From the cell containing the given text, extract its center point as [x, y] coordinate. 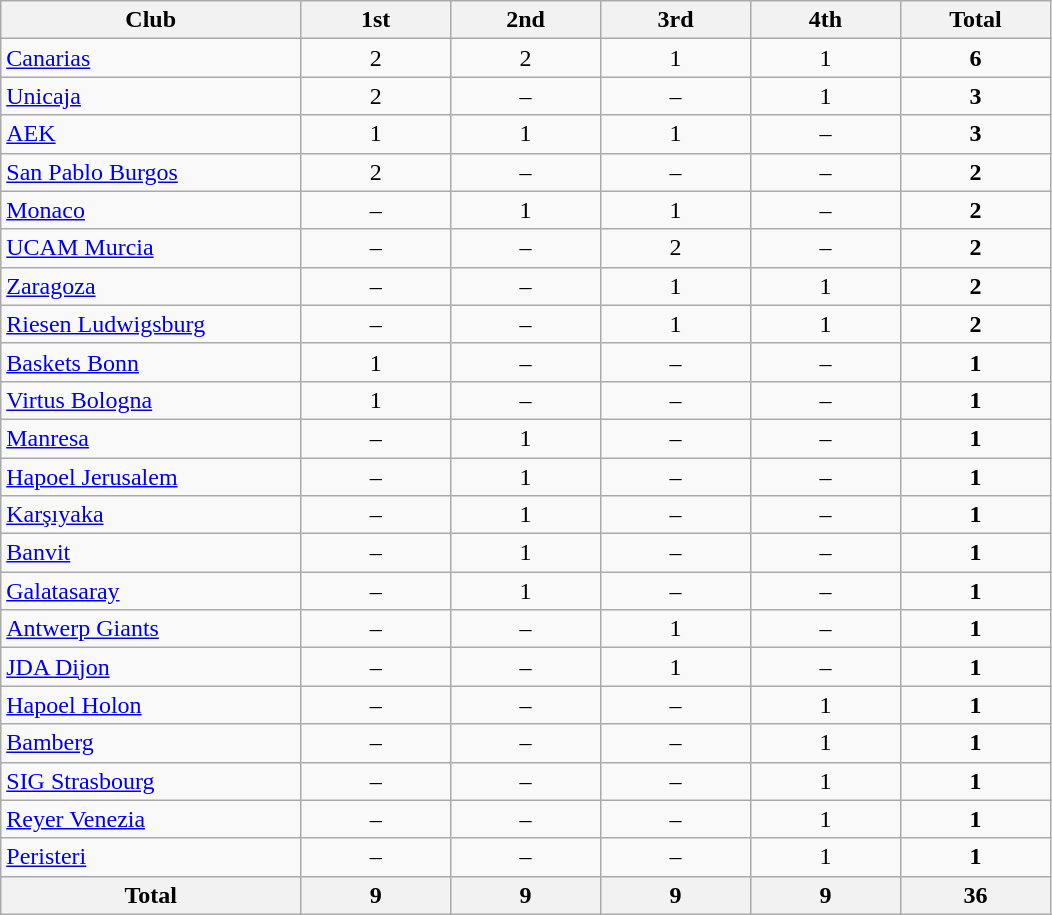
Antwerp Giants [151, 629]
Unicaja [151, 96]
UCAM Murcia [151, 248]
JDA Dijon [151, 667]
Peristeri [151, 857]
Bamberg [151, 743]
Baskets Bonn [151, 362]
4th [826, 20]
Hapoel Holon [151, 705]
Zaragoza [151, 286]
Canarias [151, 58]
AEK [151, 134]
Club [151, 20]
Hapoel Jerusalem [151, 477]
San Pablo Burgos [151, 172]
2nd [526, 20]
Manresa [151, 438]
Reyer Venezia [151, 819]
1st [376, 20]
Karşıyaka [151, 515]
Galatasaray [151, 591]
Virtus Bologna [151, 400]
3rd [676, 20]
6 [975, 58]
Banvit [151, 553]
36 [975, 895]
Riesen Ludwigsburg [151, 324]
SIG Strasbourg [151, 781]
Monaco [151, 210]
